Provide the [X, Y] coordinate of the cell's center where the given text is located.  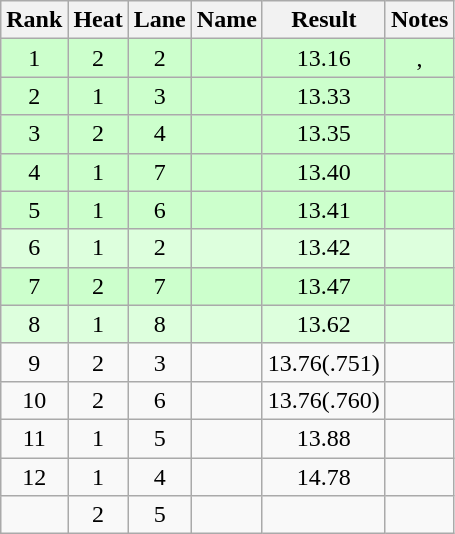
13.16 [324, 58]
Heat [98, 20]
13.88 [324, 438]
, [419, 58]
12 [34, 477]
13.33 [324, 96]
13.62 [324, 324]
13.47 [324, 286]
Notes [419, 20]
13.40 [324, 172]
13.76(.751) [324, 362]
13.35 [324, 134]
Result [324, 20]
13.42 [324, 248]
10 [34, 400]
Lane [160, 20]
Rank [34, 20]
Name [226, 20]
11 [34, 438]
13.76(.760) [324, 400]
14.78 [324, 477]
9 [34, 362]
13.41 [324, 210]
